Scan for the cell matching the given text and deliver its (X, Y) coordinate at center. 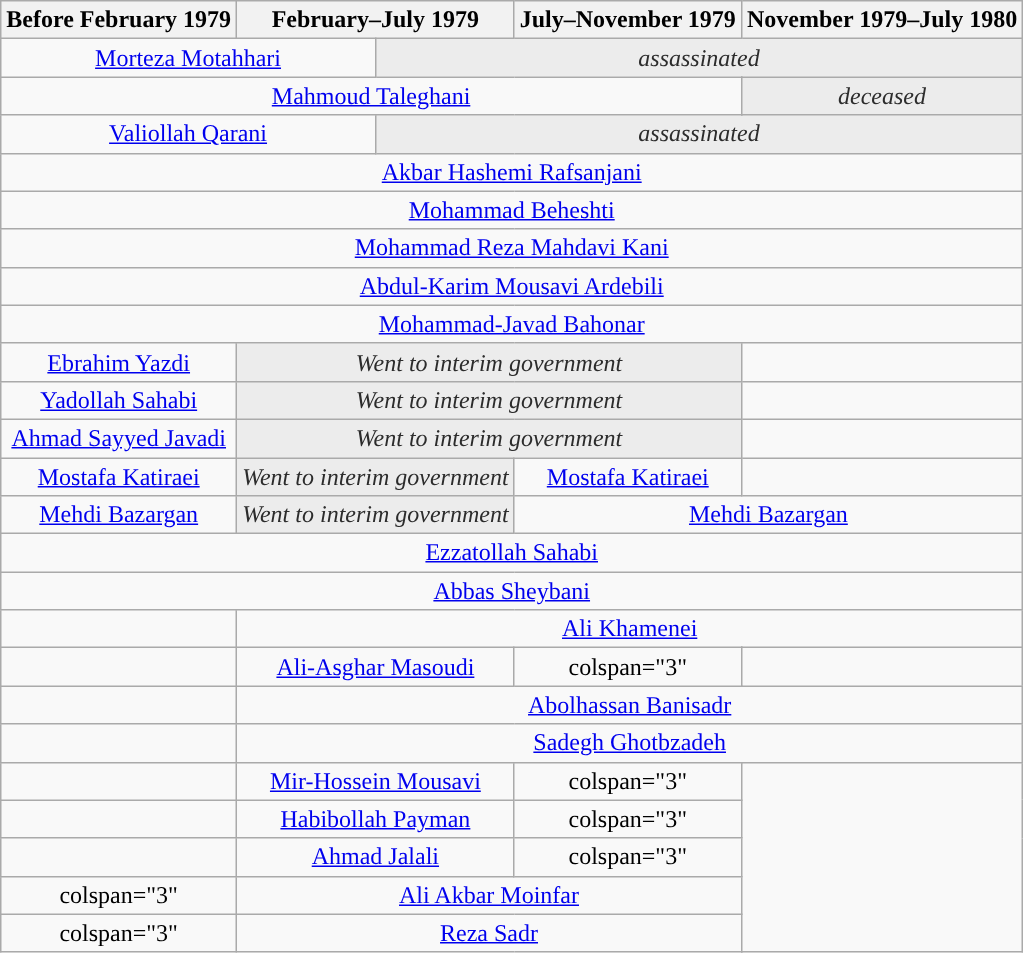
Ebrahim Yazdi (119, 362)
Ahmad Jalali (376, 857)
Reza Sadr (490, 933)
Yadollah Sahabi (119, 400)
Before February 1979 (119, 20)
Abbas Sheybani (512, 591)
Mir-Hossein Mousavi (376, 781)
deceased (882, 96)
Mohammad Reza Mahdavi Kani (512, 248)
Ali Khamenei (630, 629)
November 1979–July 1980 (882, 20)
Morteza Motahhari (188, 58)
February–July 1979 (376, 20)
July–November 1979 (628, 20)
Ali-Asghar Masoudi (376, 667)
Mahmoud Taleghani (372, 96)
Abdul-Karim Mousavi Ardebili (512, 286)
Habibollah Payman (376, 819)
Sadegh Ghotbzadeh (630, 743)
Valiollah Qarani (188, 134)
Mohammad Beheshti (512, 210)
Ali Akbar Moinfar (490, 895)
Abolhassan Banisadr (630, 705)
Ezzatollah Sahabi (512, 553)
Akbar Hashemi Rafsanjani (512, 172)
Mohammad-Javad Bahonar (512, 324)
Ahmad Sayyed Javadi (119, 438)
